Provide the [X, Y] coordinate of the cell's center where the given text is located.  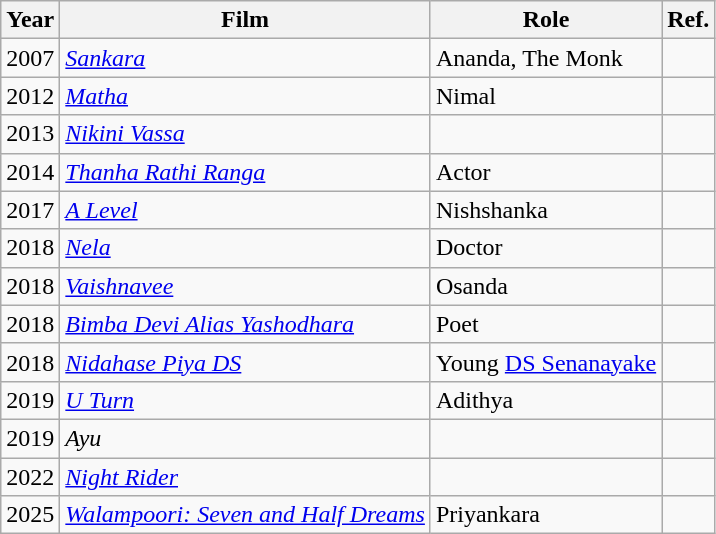
Bimba Devi Alias Yashodhara [246, 324]
Ananda, The Monk [546, 58]
Osanda [546, 286]
Nidahase Piya DS [246, 362]
2025 [30, 515]
Nela [246, 248]
2014 [30, 172]
Night Rider [246, 477]
Adithya [546, 400]
Ref. [688, 20]
Doctor [546, 248]
Year [30, 20]
Thanha Rathi Ranga [246, 172]
Matha [246, 96]
Vaishnavee [246, 286]
A Level [246, 210]
2013 [30, 134]
Nimal [546, 96]
2022 [30, 477]
Poet [546, 324]
Nishshanka [546, 210]
Ayu [246, 438]
Priyankara [546, 515]
2012 [30, 96]
Nikini Vassa [246, 134]
Walampoori: Seven and Half Dreams [246, 515]
Actor [546, 172]
U Turn [246, 400]
Sankara [246, 58]
Film [246, 20]
2017 [30, 210]
Role [546, 20]
Young DS Senanayake [546, 362]
2007 [30, 58]
